Find where the given text appears and provide that cell's center as [x, y] coordinate. 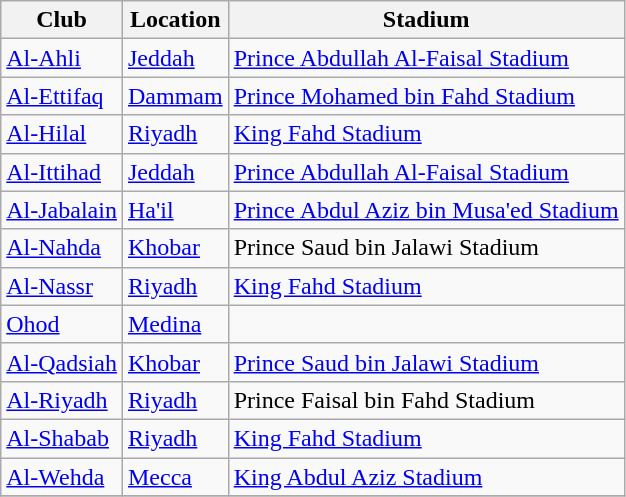
Al-Shabab [62, 438]
Ha'il [175, 210]
Al-Jabalain [62, 210]
Al-Wehda [62, 477]
Al-Nahda [62, 248]
Mecca [175, 477]
Location [175, 20]
Stadium [426, 20]
King Abdul Aziz Stadium [426, 477]
Al-Hilal [62, 134]
Al-Ittihad [62, 172]
Al-Nassr [62, 286]
Al-Ahli [62, 58]
Prince Mohamed bin Fahd Stadium [426, 96]
Prince Faisal bin Fahd Stadium [426, 400]
Dammam [175, 96]
Prince Abdul Aziz bin Musa'ed Stadium [426, 210]
Club [62, 20]
Al-Riyadh [62, 400]
Al-Ettifaq [62, 96]
Ohod [62, 324]
Al-Qadsiah [62, 362]
Medina [175, 324]
